Capture the cell that displays the provided text and extract its [X, Y] central coordinate. 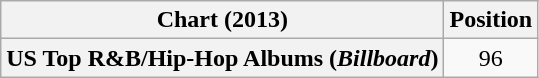
Chart (2013) [222, 20]
US Top R&B/Hip-Hop Albums (Billboard) [222, 58]
Position [491, 20]
96 [491, 58]
